Locate the cell with the specified text and output its (X, Y) center coordinate. 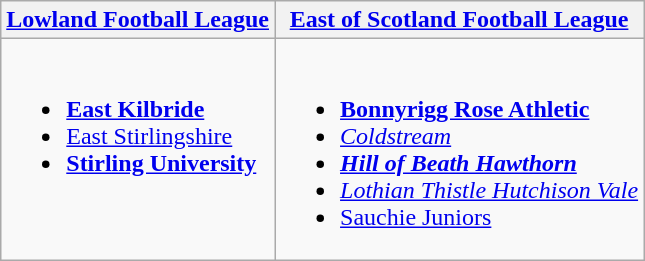
Bonnyrigg Rose AthleticColdstreamHill of Beath HawthornLothian Thistle Hutchison ValeSauchie Juniors (460, 150)
Lowland Football League (138, 20)
East of Scotland Football League (460, 20)
East KilbrideEast StirlingshireStirling University (138, 150)
